Return [X, Y] of the center of cell containing provided text 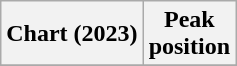
Peakposition [189, 34]
Chart (2023) [72, 34]
